Locate the cell with the specified text and output its (x, y) center coordinate. 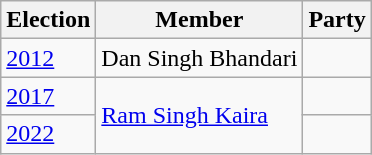
Party (337, 20)
Dan Singh Bhandari (200, 58)
Election (48, 20)
2022 (48, 134)
Ram Singh Kaira (200, 115)
Member (200, 20)
2012 (48, 58)
2017 (48, 96)
